Extract the [x, y] coordinate from the center of the cell holding the provided text.  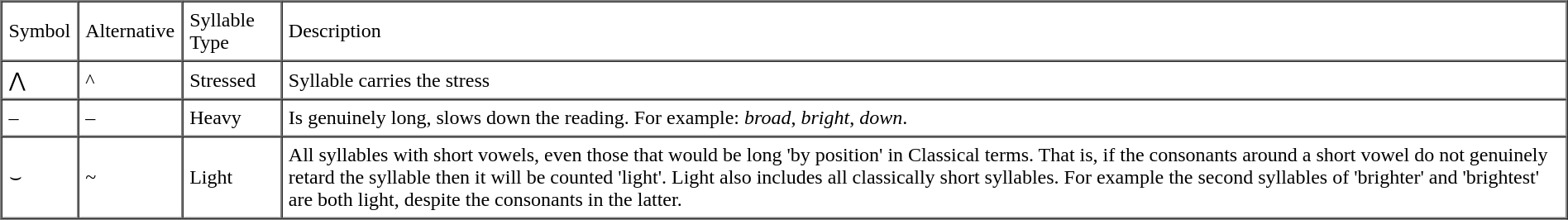
Light [232, 177]
Description [925, 31]
Is genuinely long, slows down the reading. For example: broad, bright, down. [925, 117]
⌣ [40, 177]
⋀ [40, 80]
Alternative [130, 31]
Syllable carries the stress [925, 80]
Stressed [232, 80]
Heavy [232, 117]
~ [130, 177]
Syllable Type [232, 31]
^ [130, 80]
Symbol [40, 31]
